Return [x, y] of the center of cell containing provided text 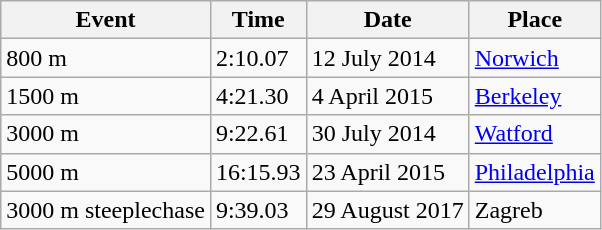
Philadelphia [534, 172]
Time [258, 20]
Event [106, 20]
4:21.30 [258, 96]
Norwich [534, 58]
Place [534, 20]
23 April 2015 [388, 172]
Zagreb [534, 210]
29 August 2017 [388, 210]
Watford [534, 134]
800 m [106, 58]
3000 m steeplechase [106, 210]
12 July 2014 [388, 58]
2:10.07 [258, 58]
5000 m [106, 172]
16:15.93 [258, 172]
30 July 2014 [388, 134]
Date [388, 20]
4 April 2015 [388, 96]
9:22.61 [258, 134]
Berkeley [534, 96]
9:39.03 [258, 210]
1500 m [106, 96]
3000 m [106, 134]
